Capture the cell that displays the provided text and extract its [X, Y] central coordinate. 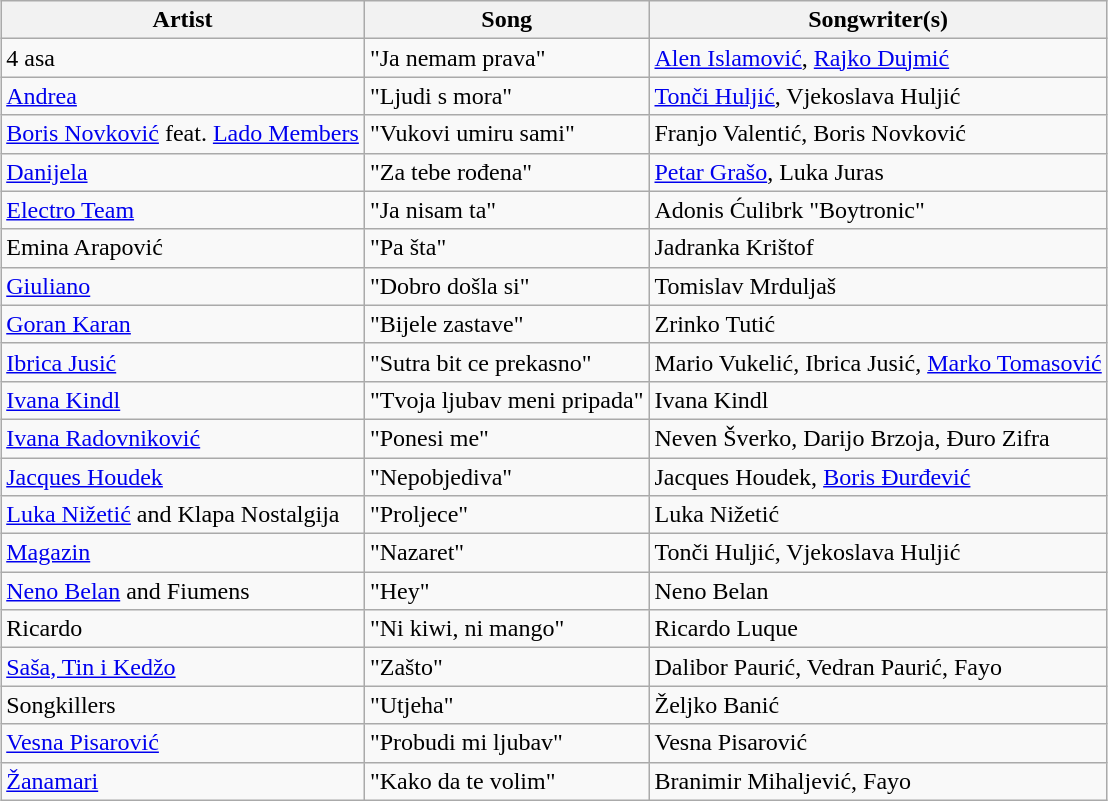
"Ponesi me" [506, 438]
Luka Nižetić and Klapa Nostalgija [183, 515]
Magazin [183, 553]
Branimir Mihaljević, Fayo [878, 781]
Neven Šverko, Darijo Brzoja, Đuro Zifra [878, 438]
"Ni kiwi, ni mango" [506, 629]
"Vukovi umiru sami" [506, 134]
Adonis Ćulibrk "Boytronic" [878, 210]
Zrinko Tutić [878, 324]
Neno Belan [878, 591]
Ricardo Luque [878, 629]
"Kako da te volim" [506, 781]
Electro Team [183, 210]
"Nazaret" [506, 553]
"Tvoja ljubav meni pripada" [506, 400]
"Ljudi s mora" [506, 96]
Ivana Radovniković [183, 438]
"Bijele zastave" [506, 324]
Tomislav Mrduljaš [878, 286]
Ibrica Jusić [183, 362]
Goran Karan [183, 324]
Songwriter(s) [878, 20]
Neno Belan and Fiumens [183, 591]
Petar Grašo, Luka Juras [878, 172]
"Nepobjediva" [506, 477]
Ricardo [183, 629]
Emina Arapović [183, 248]
Jacques Houdek, Boris Đurđević [878, 477]
Artist [183, 20]
"Dobro došla si" [506, 286]
Jadranka Krištof [878, 248]
Luka Nižetić [878, 515]
"Hey" [506, 591]
Dalibor Paurić, Vedran Paurić, Fayo [878, 667]
Andrea [183, 96]
Franjo Valentić, Boris Novković [878, 134]
Songkillers [183, 705]
Danijela [183, 172]
"Ja nemam prava" [506, 58]
"Sutra bit ce prekasno" [506, 362]
Saša, Tin i Kedžo [183, 667]
"Proljece" [506, 515]
Žanamari [183, 781]
Željko Banić [878, 705]
Mario Vukelić, Ibrica Jusić, Marko Tomasović [878, 362]
"Utjeha" [506, 705]
Song [506, 20]
Giuliano [183, 286]
"Zašto" [506, 667]
Boris Novković feat. Lado Members [183, 134]
"Pa šta" [506, 248]
Jacques Houdek [183, 477]
"Ja nisam ta" [506, 210]
Alen Islamović, Rajko Dujmić [878, 58]
"Za tebe rođena" [506, 172]
"Probudi mi ljubav" [506, 743]
4 asa [183, 58]
